Extract the (x, y) coordinate from the center of the cell holding the provided text.  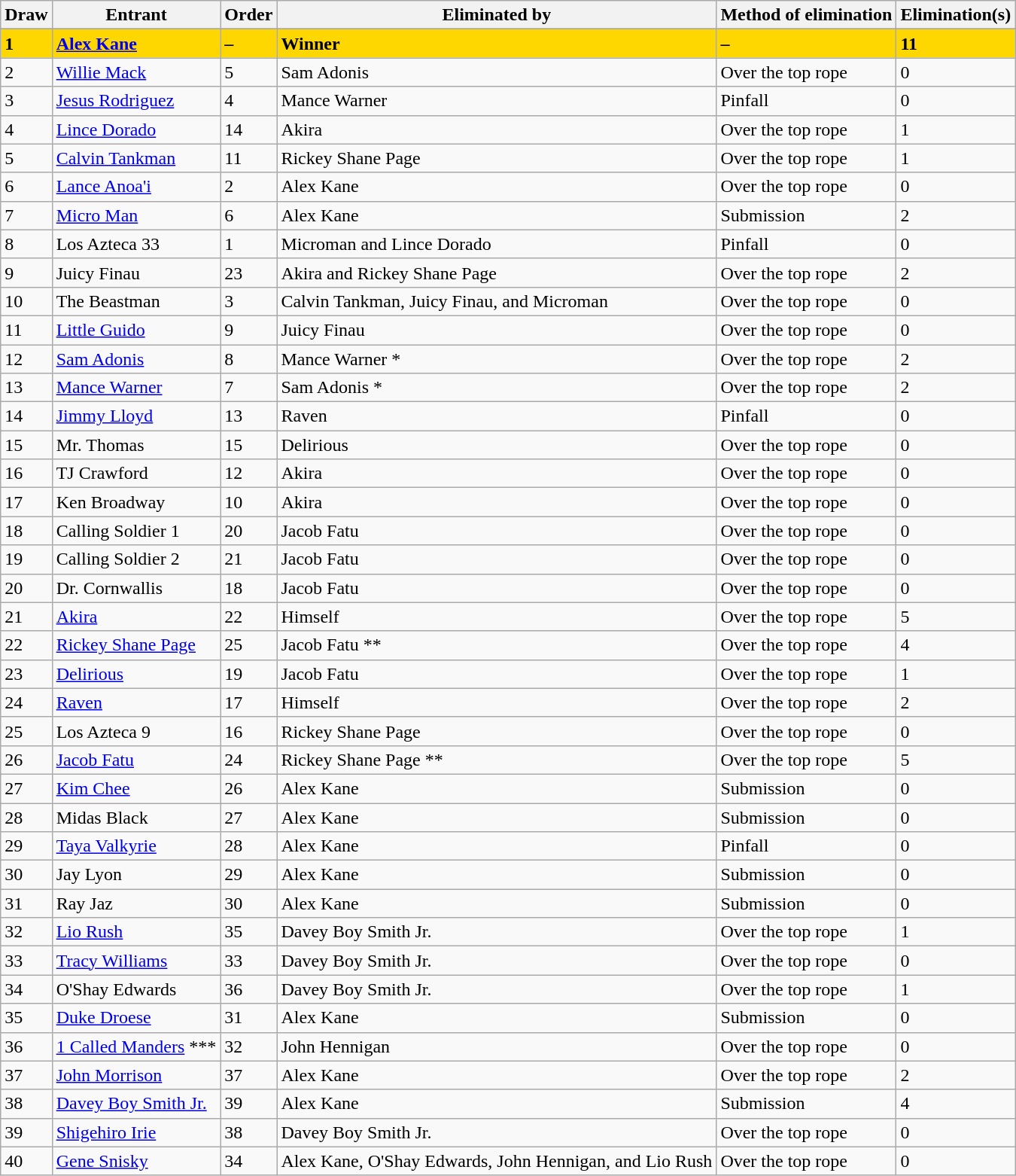
Ken Broadway (136, 502)
Shigehiro Irie (136, 1132)
Los Azteca 33 (136, 244)
Calvin Tankman (136, 158)
40 (26, 1161)
Calling Soldier 1 (136, 531)
Willie Mack (136, 72)
Mr. Thomas (136, 445)
Dr. Cornwallis (136, 588)
Little Guido (136, 330)
Calvin Tankman, Juicy Finau, and Microman (497, 301)
Rickey Shane Page ** (497, 760)
Order (248, 15)
Eliminated by (497, 15)
Kim Chee (136, 788)
Lance Anoa'i (136, 187)
Elimination(s) (956, 15)
Jimmy Lloyd (136, 416)
Calling Soldier 2 (136, 559)
Ray Jaz (136, 903)
Winner (497, 44)
Duke Droese (136, 1018)
TJ Crawford (136, 474)
O'Shay Edwards (136, 989)
Jesus Rodriguez (136, 101)
Taya Valkyrie (136, 846)
Entrant (136, 15)
John Morrison (136, 1075)
Akira and Rickey Shane Page (497, 273)
Lince Dorado (136, 129)
Jay Lyon (136, 875)
Microman and Lince Dorado (497, 244)
Mance Warner * (497, 359)
Alex Kane, O'Shay Edwards, John Hennigan, and Lio Rush (497, 1161)
Lio Rush (136, 932)
Draw (26, 15)
Method of elimination (807, 15)
John Hennigan (497, 1047)
Midas Black (136, 817)
Los Azteca 9 (136, 731)
Micro Man (136, 215)
Tracy Williams (136, 961)
Jacob Fatu ** (497, 645)
The Beastman (136, 301)
1 Called Manders *** (136, 1047)
Sam Adonis * (497, 388)
Gene Snisky (136, 1161)
